Determine the (X, Y) coordinate at the center of the cell enclosing the given text.  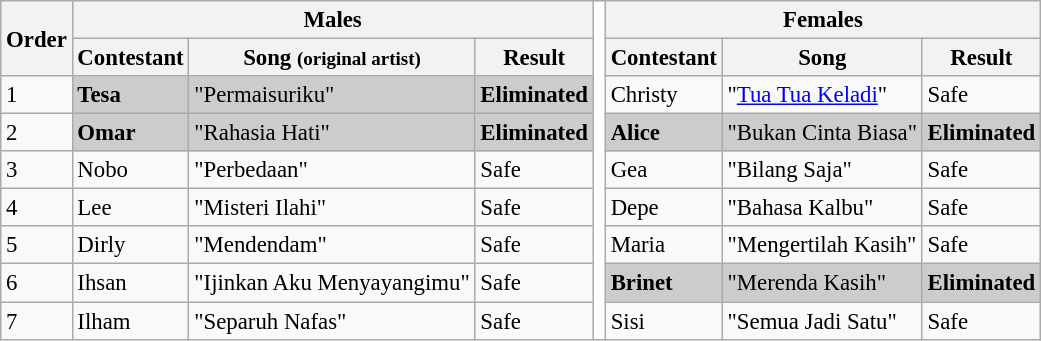
"Merenda Kasih" (822, 283)
Dirly (130, 245)
"Bahasa Kalbu" (822, 208)
7 (36, 321)
Nobo (130, 170)
"Misteri Ilahi" (332, 208)
Brinet (664, 283)
Ihsan (130, 283)
"Bilang Saja" (822, 170)
Ilham (130, 321)
Song (822, 58)
Gea (664, 170)
3 (36, 170)
"Permaisuriku" (332, 95)
Depe (664, 208)
"Ijinkan Aku Menyayangimu" (332, 283)
Females (822, 20)
4 (36, 208)
1 (36, 95)
Lee (130, 208)
6 (36, 283)
"Tua Tua Keladi" (822, 95)
Song (original artist) (332, 58)
2 (36, 133)
Alice (664, 133)
"Mengertilah Kasih" (822, 245)
"Perbedaan" (332, 170)
Omar (130, 133)
Order (36, 38)
"Mendendam" (332, 245)
"Separuh Nafas" (332, 321)
Christy (664, 95)
"Semua Jadi Satu" (822, 321)
"Bukan Cinta Biasa" (822, 133)
Sisi (664, 321)
5 (36, 245)
Tesa (130, 95)
Maria (664, 245)
"Rahasia Hati" (332, 133)
Males (332, 20)
